Provide the [X, Y] coordinate of the cell's center where the given text is located.  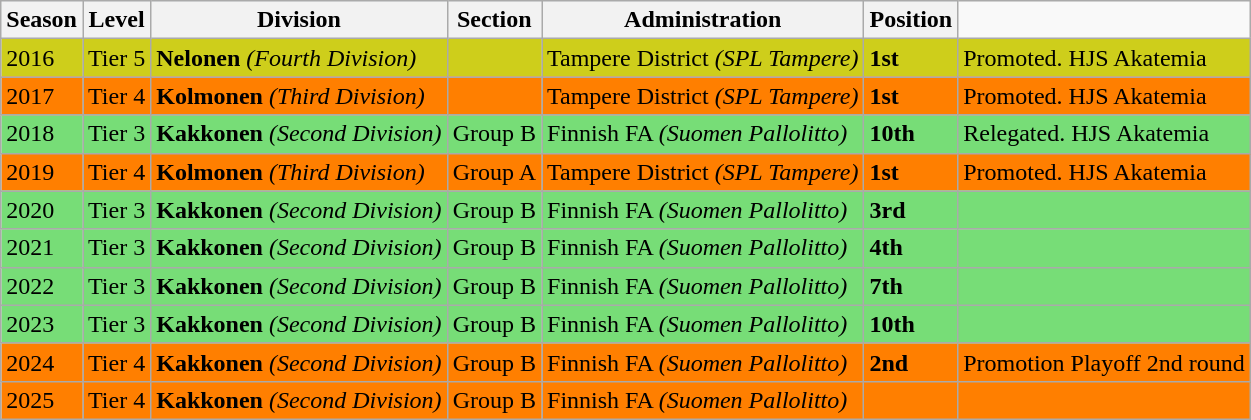
2019 [42, 172]
2nd [911, 362]
3rd [911, 210]
Section [494, 20]
Nelonen (Fourth Division) [299, 58]
4th [911, 248]
2025 [42, 400]
7th [911, 286]
Level [116, 20]
Season [42, 20]
Relegated. HJS Akatemia [1104, 134]
2024 [42, 362]
2018 [42, 134]
Division [299, 20]
2022 [42, 286]
Promotion Playoff 2nd round [1104, 362]
2023 [42, 324]
Administration [703, 20]
2021 [42, 248]
2016 [42, 58]
2020 [42, 210]
Position [911, 20]
Group A [494, 172]
Tier 5 [116, 58]
2017 [42, 96]
